Detect which cell encompasses the target text, then output its [x, y] center coordinate. 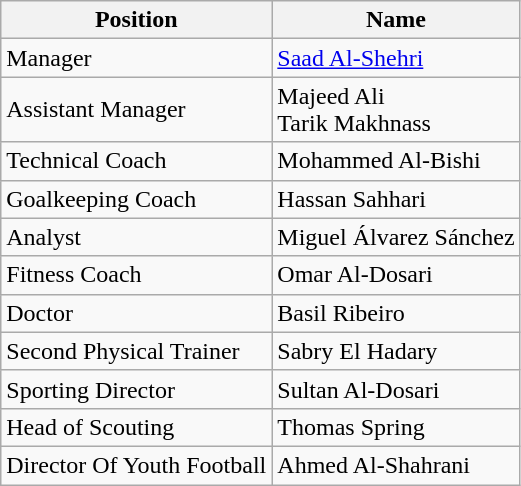
Saad Al-Shehri [396, 58]
Miguel Álvarez Sánchez [396, 237]
Head of Scouting [136, 427]
Basil Ribeiro [396, 313]
Analyst [136, 237]
Thomas Spring [396, 427]
Hassan Sahhari [396, 199]
Doctor [136, 313]
Majeed Ali Tarik Makhnass [396, 110]
Ahmed Al-Shahrani [396, 465]
Omar Al-Dosari [396, 275]
Sultan Al-Dosari [396, 389]
Mohammed Al-Bishi [396, 161]
Assistant Manager [136, 110]
Director Of Youth Football [136, 465]
Name [396, 20]
Technical Coach [136, 161]
Second Physical Trainer [136, 351]
Fitness Coach [136, 275]
Position [136, 20]
Sabry El Hadary [396, 351]
Manager [136, 58]
Sporting Director [136, 389]
Goalkeeping Coach [136, 199]
